Search for the cell housing the specified text and yield its [X, Y] center coordinate. 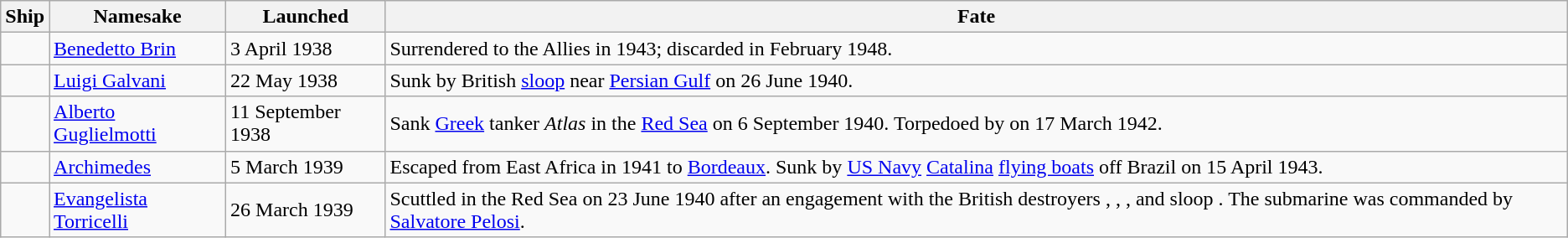
5 March 1939 [306, 167]
Archimedes [137, 167]
Alberto Guglielmotti [137, 124]
Ship [25, 17]
26 March 1939 [306, 210]
Namesake [137, 17]
11 September 1938 [306, 124]
Launched [306, 17]
Luigi Galvani [137, 80]
Benedetto Brin [137, 49]
Evangelista Torricelli [137, 210]
3 April 1938 [306, 49]
Surrendered to the Allies in 1943; discarded in February 1948. [977, 49]
22 May 1938 [306, 80]
Fate [977, 17]
Sunk by British sloop near Persian Gulf on 26 June 1940. [977, 80]
Sank Greek tanker Atlas in the Red Sea on 6 September 1940. Torpedoed by on 17 March 1942. [977, 124]
Escaped from East Africa in 1941 to Bordeaux. Sunk by US Navy Catalina flying boats off Brazil on 15 April 1943. [977, 167]
